Scan for the cell matching the given text and deliver its (X, Y) coordinate at center. 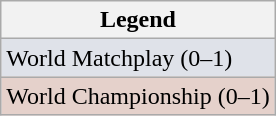
World Matchplay (0–1) (138, 58)
Legend (138, 20)
World Championship (0–1) (138, 96)
